Detect which cell encompasses the target text, then output its [X, Y] center coordinate. 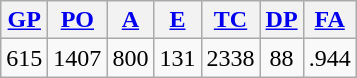
PO [78, 20]
2338 [230, 58]
GP [24, 20]
800 [130, 58]
E [178, 20]
TC [230, 20]
131 [178, 58]
1407 [78, 58]
615 [24, 58]
A [130, 20]
DP [282, 20]
.944 [330, 58]
88 [282, 58]
FA [330, 20]
